Locate the cell with the specified text and output its [x, y] center coordinate. 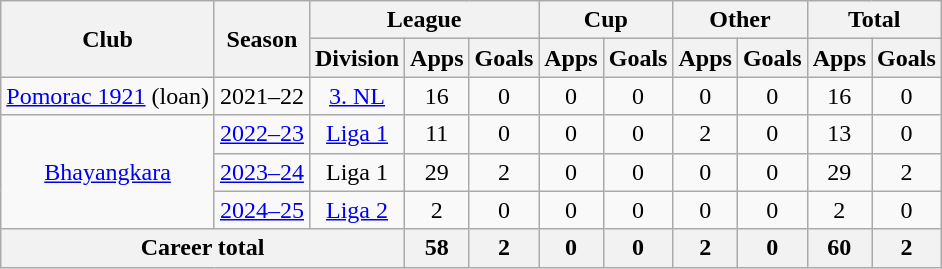
3. NL [356, 96]
Other [740, 20]
Club [108, 39]
58 [437, 248]
13 [839, 134]
Liga 2 [356, 210]
11 [437, 134]
2022–23 [262, 134]
Bhayangkara [108, 172]
League [424, 20]
60 [839, 248]
Season [262, 39]
2023–24 [262, 172]
Total [874, 20]
Pomorac 1921 (loan) [108, 96]
Career total [203, 248]
Division [356, 58]
Cup [606, 20]
2021–22 [262, 96]
2024–25 [262, 210]
